Find where the given text appears and provide that cell's center as [x, y] coordinate. 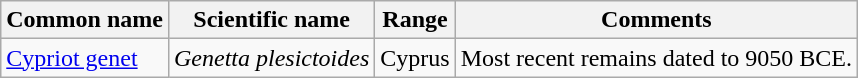
Range [415, 20]
Common name [85, 20]
Comments [656, 20]
Genetta plesictoides [271, 58]
Scientific name [271, 20]
Cyprus [415, 58]
Most recent remains dated to 9050 BCE. [656, 58]
Cypriot genet [85, 58]
